Extract the [X, Y] coordinate from the center of the cell holding the provided text.  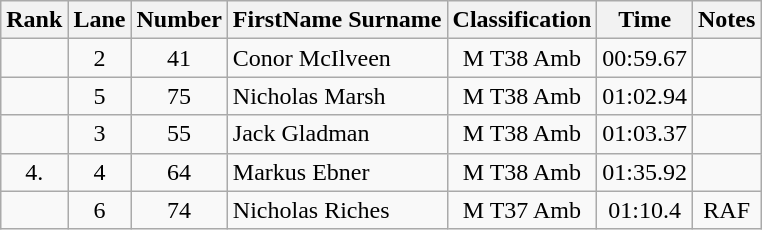
Lane [100, 20]
Conor McIlveen [337, 58]
FirstName Surname [337, 20]
Notes [727, 20]
4 [100, 172]
RAF [727, 210]
Rank [34, 20]
55 [179, 134]
Number [179, 20]
Nicholas Marsh [337, 96]
M T37 Amb [522, 210]
3 [100, 134]
41 [179, 58]
Time [645, 20]
75 [179, 96]
74 [179, 210]
Markus Ebner [337, 172]
64 [179, 172]
01:10.4 [645, 210]
2 [100, 58]
01:35.92 [645, 172]
Jack Gladman [337, 134]
6 [100, 210]
Classification [522, 20]
5 [100, 96]
Nicholas Riches [337, 210]
4. [34, 172]
01:02.94 [645, 96]
00:59.67 [645, 58]
01:03.37 [645, 134]
